Return [X, Y] of the center of cell containing provided text 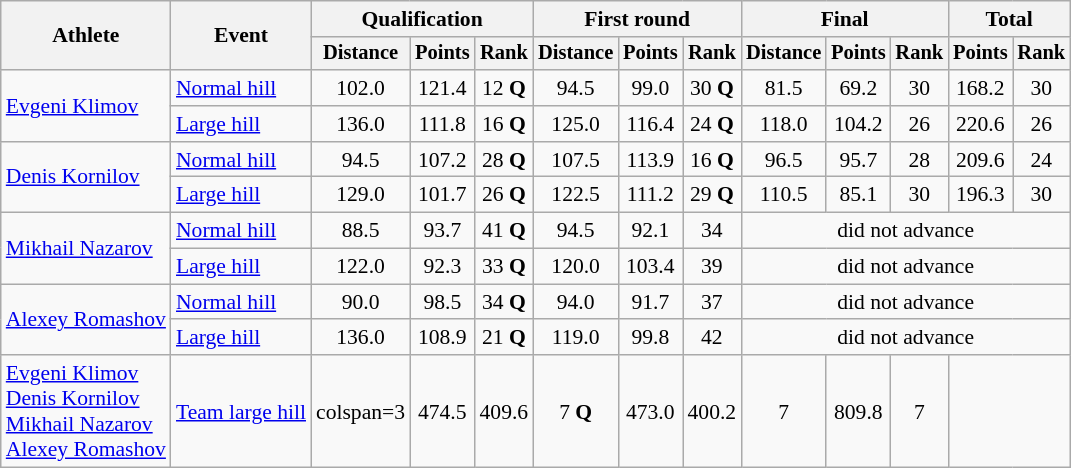
Team large hill [241, 411]
7 Q [576, 411]
42 [712, 338]
29 Q [712, 195]
Evgeni Klimov [86, 106]
92.1 [650, 231]
120.0 [576, 267]
116.4 [650, 124]
Event [241, 36]
96.5 [784, 160]
107.5 [576, 160]
24 Q [712, 124]
122.5 [576, 195]
28 [920, 160]
30 Q [712, 88]
41 Q [504, 231]
473.0 [650, 411]
209.6 [980, 160]
110.5 [784, 195]
104.2 [858, 124]
Evgeni KlimovDenis KornilovMikhail NazarovAlexey Romashov [86, 411]
129.0 [360, 195]
102.0 [360, 88]
69.2 [858, 88]
33 Q [504, 267]
122.0 [360, 267]
81.5 [784, 88]
94.0 [576, 302]
91.7 [650, 302]
103.4 [650, 267]
92.3 [442, 267]
400.2 [712, 411]
Athlete [86, 36]
Denis Kornilov [86, 178]
196.3 [980, 195]
34 Q [504, 302]
Qualification [422, 19]
First round [637, 19]
168.2 [980, 88]
88.5 [360, 231]
12 Q [504, 88]
121.4 [442, 88]
Total [1009, 19]
474.5 [442, 411]
37 [712, 302]
34 [712, 231]
108.9 [442, 338]
118.0 [784, 124]
85.1 [858, 195]
113.9 [650, 160]
Mikhail Nazarov [86, 248]
111.2 [650, 195]
111.8 [442, 124]
28 Q [504, 160]
99.0 [650, 88]
21 Q [504, 338]
39 [712, 267]
95.7 [858, 160]
409.6 [504, 411]
220.6 [980, 124]
101.7 [442, 195]
26 Q [504, 195]
90.0 [360, 302]
107.2 [442, 160]
99.8 [650, 338]
119.0 [576, 338]
colspan=3 [360, 411]
125.0 [576, 124]
Alexey Romashov [86, 320]
24 [1041, 160]
Final [844, 19]
809.8 [858, 411]
93.7 [442, 231]
98.5 [442, 302]
